Pinpoint the cell where the given text exists, returning its (x, y) midpoint coordinate. 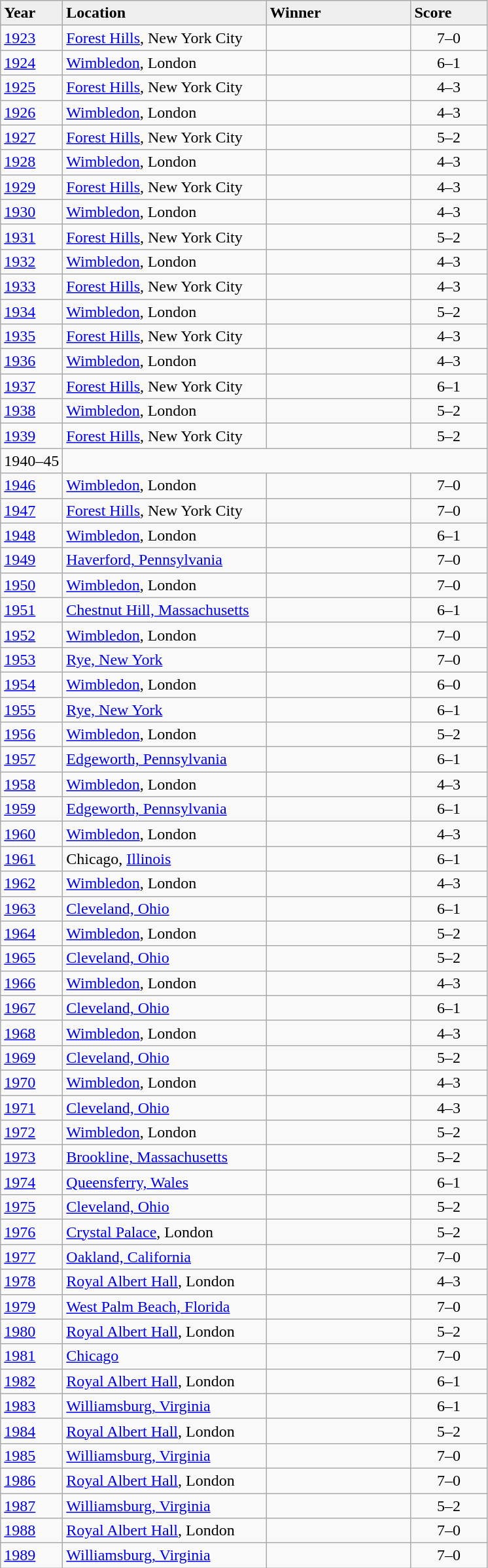
1950 (31, 585)
Oakland, California (165, 1257)
1980 (31, 1331)
1961 (31, 859)
Year (31, 13)
1970 (31, 1082)
1983 (31, 1406)
1978 (31, 1282)
1930 (31, 212)
1938 (31, 411)
1965 (31, 958)
1957 (31, 759)
1933 (31, 286)
1958 (31, 784)
1971 (31, 1108)
1967 (31, 1008)
1929 (31, 187)
1948 (31, 535)
1985 (31, 1456)
1939 (31, 436)
1972 (31, 1133)
1989 (31, 1556)
1974 (31, 1182)
1926 (31, 112)
1988 (31, 1531)
Winner (339, 13)
1969 (31, 1058)
1934 (31, 312)
1960 (31, 834)
1976 (31, 1232)
1935 (31, 337)
1931 (31, 237)
1955 (31, 709)
Location (165, 13)
Chicago (165, 1356)
Chicago, Illinois (165, 859)
1927 (31, 137)
1925 (31, 88)
1966 (31, 983)
1932 (31, 261)
1952 (31, 635)
1964 (31, 933)
Chestnut Hill, Massachusetts (165, 610)
1956 (31, 735)
1986 (31, 1480)
Score (449, 13)
1928 (31, 162)
1968 (31, 1033)
1963 (31, 909)
1949 (31, 560)
Queensferry, Wales (165, 1182)
1940–45 (31, 461)
1981 (31, 1356)
1987 (31, 1505)
1962 (31, 884)
1947 (31, 510)
Brookline, Massachusetts (165, 1158)
1953 (31, 659)
1951 (31, 610)
1924 (31, 63)
6–0 (449, 684)
Haverford, Pennsylvania (165, 560)
West Palm Beach, Florida (165, 1307)
1973 (31, 1158)
1946 (31, 486)
1959 (31, 809)
1982 (31, 1381)
Crystal Palace, London (165, 1232)
1936 (31, 361)
1979 (31, 1307)
1954 (31, 684)
1937 (31, 386)
1975 (31, 1207)
1984 (31, 1431)
1923 (31, 38)
1977 (31, 1257)
